Return (x, y) of the center of cell containing provided text 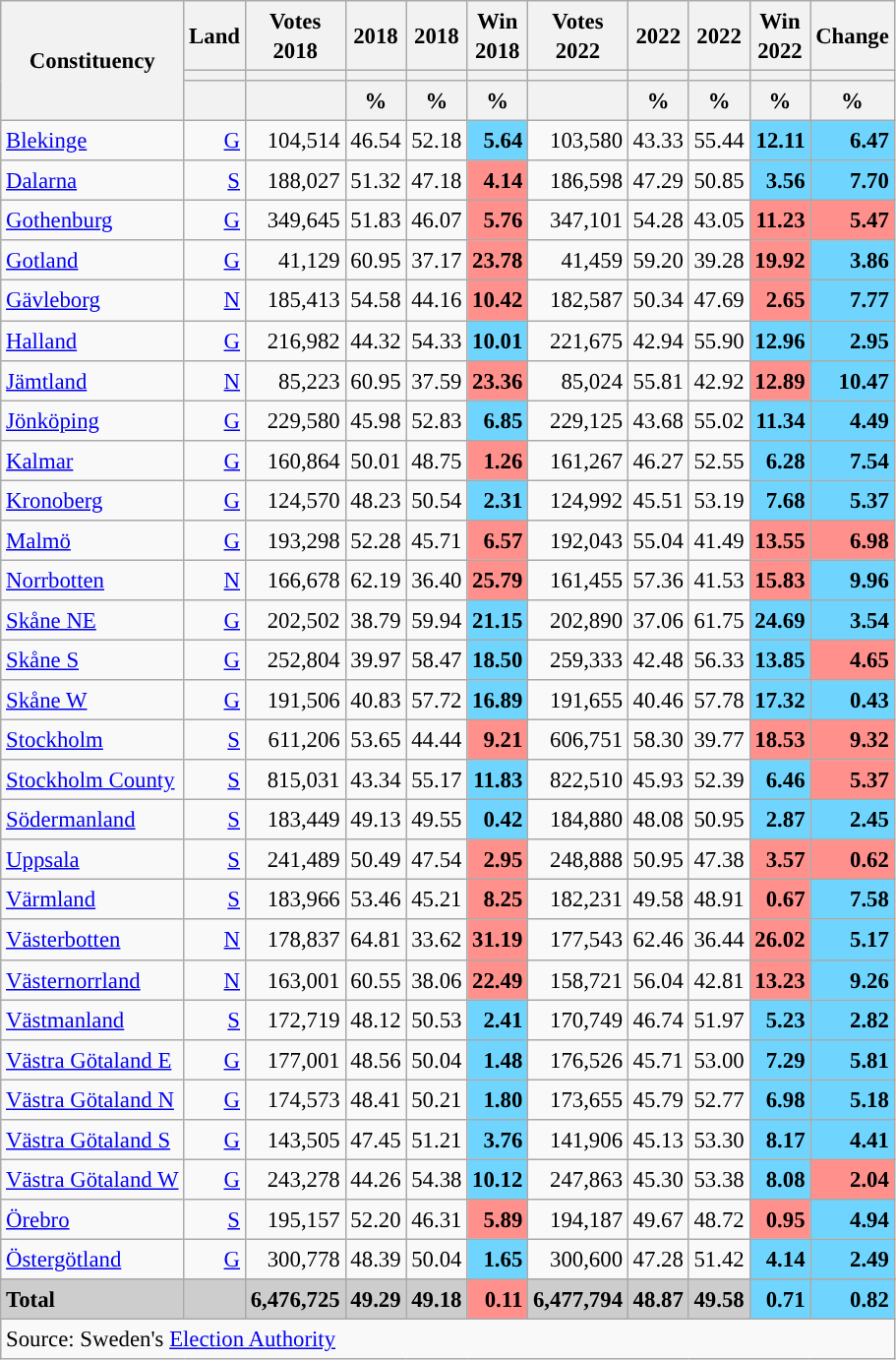
Constituency (92, 61)
42.81 (719, 980)
Halland (92, 340)
Stockholm County (92, 779)
Dalarna (92, 181)
5.64 (498, 142)
300,600 (578, 1260)
42.48 (658, 659)
49.67 (658, 1220)
Uppsala (92, 860)
1.80 (498, 1100)
2.87 (780, 821)
46.31 (437, 1220)
10.47 (852, 380)
183,966 (295, 899)
177,001 (295, 1059)
47.45 (376, 1140)
44.44 (437, 740)
37.59 (437, 380)
178,837 (295, 941)
Örebro (92, 1220)
55.04 (658, 541)
49.13 (376, 821)
7.58 (852, 899)
3.76 (498, 1140)
Malmö (92, 541)
57.78 (719, 701)
44.32 (376, 340)
46.27 (658, 461)
347,101 (578, 220)
31.19 (498, 941)
2.65 (780, 301)
62.19 (376, 581)
4.65 (852, 659)
11.34 (780, 421)
44.16 (437, 301)
4.41 (852, 1140)
0.95 (780, 1220)
19.92 (780, 260)
46.74 (658, 1020)
2.04 (852, 1179)
24.69 (780, 620)
Total (92, 1299)
Värmland (92, 899)
9.26 (852, 980)
7.68 (780, 500)
53.38 (719, 1179)
50.34 (658, 301)
55.02 (719, 421)
52.77 (719, 1100)
48.08 (658, 821)
160,864 (295, 461)
53.65 (376, 740)
48.75 (437, 461)
52.20 (376, 1220)
188,027 (295, 181)
Norrbotten (92, 581)
36.44 (719, 941)
53.30 (719, 1140)
12.89 (780, 380)
193,298 (295, 541)
Västra Götaland S (92, 1140)
Västra Götaland W (92, 1179)
49.55 (437, 821)
259,333 (578, 659)
172,719 (295, 1020)
141,906 (578, 1140)
48.91 (719, 899)
52.18 (437, 142)
5.89 (498, 1220)
13.85 (780, 659)
8.25 (498, 899)
9.32 (852, 740)
48.72 (719, 1220)
38.79 (376, 620)
2.45 (852, 821)
48.41 (376, 1100)
Land (214, 35)
50.54 (437, 500)
221,675 (578, 340)
6.47 (852, 142)
43.33 (658, 142)
0.71 (780, 1299)
Skåne W (92, 701)
47.29 (658, 181)
57.36 (658, 581)
5.18 (852, 1100)
192,043 (578, 541)
Jönköping (92, 421)
56.04 (658, 980)
55.17 (437, 779)
194,187 (578, 1220)
Source: Sweden's Election Authority (448, 1340)
11.83 (498, 779)
54.33 (437, 340)
243,278 (295, 1179)
182,587 (578, 301)
64.81 (376, 941)
158,721 (578, 980)
606,751 (578, 740)
3.54 (852, 620)
52.55 (719, 461)
176,526 (578, 1059)
Gotland (92, 260)
43.34 (376, 779)
55.81 (658, 380)
7.54 (852, 461)
33.62 (437, 941)
5.81 (852, 1059)
39.28 (719, 260)
40.83 (376, 701)
186,598 (578, 181)
23.78 (498, 260)
Win 2018 (498, 35)
53.19 (719, 500)
Västra Götaland N (92, 1100)
45.51 (658, 500)
51.97 (719, 1020)
6.28 (780, 461)
1.65 (498, 1260)
6.85 (498, 421)
202,890 (578, 620)
Votes 2022 (578, 35)
55.44 (719, 142)
45.30 (658, 1179)
5.47 (852, 220)
18.53 (780, 740)
51.83 (376, 220)
Gothenburg (92, 220)
52.83 (437, 421)
2.82 (852, 1020)
45.13 (658, 1140)
161,267 (578, 461)
3.57 (780, 860)
161,455 (578, 581)
104,514 (295, 142)
0.42 (498, 821)
229,125 (578, 421)
47.38 (719, 860)
177,543 (578, 941)
26.02 (780, 941)
47.28 (658, 1260)
53.46 (376, 899)
51.42 (719, 1260)
43.68 (658, 421)
191,655 (578, 701)
41.53 (719, 581)
4.94 (852, 1220)
25.79 (498, 581)
5.17 (852, 941)
51.21 (437, 1140)
48.87 (658, 1299)
6,477,794 (578, 1299)
55.90 (719, 340)
Västmanland (92, 1020)
47.54 (437, 860)
48.12 (376, 1020)
4.49 (852, 421)
183,449 (295, 821)
61.75 (719, 620)
54.58 (376, 301)
241,489 (295, 860)
Skåne NE (92, 620)
7.70 (852, 181)
5.23 (780, 1020)
57.72 (437, 701)
185,413 (295, 301)
815,031 (295, 779)
2.49 (852, 1260)
46.54 (376, 142)
202,502 (295, 620)
7.77 (852, 301)
45.79 (658, 1100)
7.29 (780, 1059)
50.01 (376, 461)
8.17 (780, 1140)
9.96 (852, 581)
10.01 (498, 340)
10.12 (498, 1179)
11.23 (780, 220)
38.06 (437, 980)
48.39 (376, 1260)
23.36 (498, 380)
5.76 (498, 220)
229,580 (295, 421)
6.57 (498, 541)
18.50 (498, 659)
37.17 (437, 260)
184,880 (578, 821)
216,982 (295, 340)
50.85 (719, 181)
Västernorrland (92, 980)
54.38 (437, 1179)
Votes 2018 (295, 35)
Gävleborg (92, 301)
50.21 (437, 1100)
47.69 (719, 301)
Östergötland (92, 1260)
49.29 (376, 1299)
Stockholm (92, 740)
39.77 (719, 740)
252,804 (295, 659)
Jämtland (92, 380)
37.06 (658, 620)
Kalmar (92, 461)
42.94 (658, 340)
40.46 (658, 701)
12.11 (780, 142)
0.43 (852, 701)
12.96 (780, 340)
62.46 (658, 941)
13.23 (780, 980)
59.94 (437, 620)
163,001 (295, 980)
59.20 (658, 260)
0.62 (852, 860)
103,580 (578, 142)
9.21 (498, 740)
611,206 (295, 740)
124,992 (578, 500)
41,129 (295, 260)
51.32 (376, 181)
Win 2022 (780, 35)
53.00 (719, 1059)
0.11 (498, 1299)
Skåne S (92, 659)
300,778 (295, 1260)
0.82 (852, 1299)
39.97 (376, 659)
Kronoberg (92, 500)
58.47 (437, 659)
36.40 (437, 581)
822,510 (578, 779)
Västerbotten (92, 941)
1.26 (498, 461)
50.49 (376, 860)
54.28 (658, 220)
17.32 (780, 701)
58.30 (658, 740)
85,024 (578, 380)
45.98 (376, 421)
15.83 (780, 581)
47.18 (437, 181)
10.42 (498, 301)
124,570 (295, 500)
50.53 (437, 1020)
247,863 (578, 1179)
174,573 (295, 1100)
6.46 (780, 779)
Södermanland (92, 821)
16.89 (498, 701)
41.49 (719, 541)
44.26 (376, 1179)
173,655 (578, 1100)
182,231 (578, 899)
1.48 (498, 1059)
0.67 (780, 899)
56.33 (719, 659)
166,678 (295, 581)
170,749 (578, 1020)
Blekinge (92, 142)
2.41 (498, 1020)
349,645 (295, 220)
Change (852, 35)
48.56 (376, 1059)
52.39 (719, 779)
13.55 (780, 541)
45.21 (437, 899)
49.18 (437, 1299)
46.07 (437, 220)
191,506 (295, 701)
85,223 (295, 380)
60.55 (376, 980)
Västra Götaland E (92, 1059)
41,459 (578, 260)
45.93 (658, 779)
2.31 (498, 500)
143,505 (295, 1140)
3.56 (780, 181)
21.15 (498, 620)
3.86 (852, 260)
6,476,725 (295, 1299)
248,888 (578, 860)
195,157 (295, 1220)
43.05 (719, 220)
52.28 (376, 541)
48.23 (376, 500)
8.08 (780, 1179)
42.92 (719, 380)
22.49 (498, 980)
